Identify which cell holds the provided text, then report its (x, y) central coordinate. 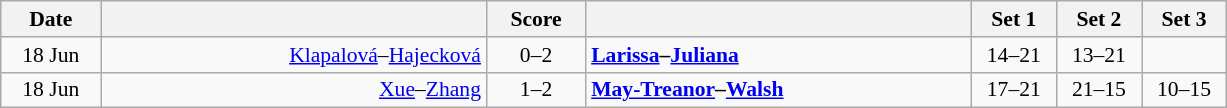
13–21 (1098, 55)
1–2 (536, 90)
21–15 (1098, 90)
Klapalová–Hajecková (294, 55)
Score (536, 19)
17–21 (1014, 90)
Xue–Zhang (294, 90)
10–15 (1184, 90)
Set 1 (1014, 19)
0–2 (536, 55)
Set 3 (1184, 19)
14–21 (1014, 55)
May-Treanor–Walsh (778, 90)
Date (51, 19)
Larissa–Juliana (778, 55)
Set 2 (1098, 19)
